Return (x, y) of the center of cell containing provided text 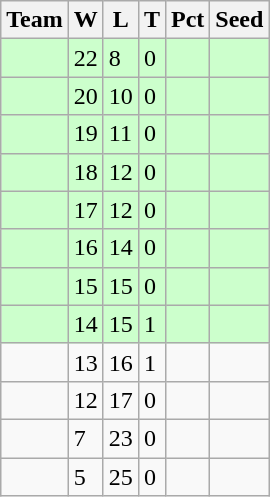
23 (120, 438)
8 (120, 58)
13 (86, 362)
7 (86, 438)
Team (35, 20)
L (120, 20)
11 (120, 134)
W (86, 20)
20 (86, 96)
18 (86, 172)
5 (86, 477)
T (152, 20)
10 (120, 96)
Pct (187, 20)
Seed (240, 20)
19 (86, 134)
25 (120, 477)
22 (86, 58)
